Locate the cell with the specified text and output its (x, y) center coordinate. 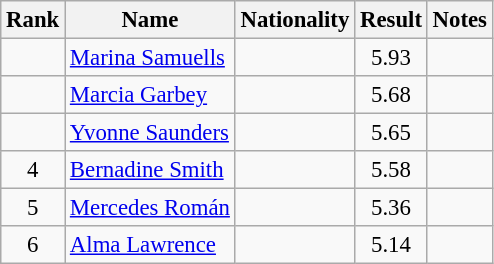
Marina Samuells (150, 58)
Mercedes Román (150, 208)
4 (33, 170)
6 (33, 245)
Yvonne Saunders (150, 133)
5 (33, 208)
Bernadine Smith (150, 170)
Notes (460, 20)
5.93 (392, 58)
Marcia Garbey (150, 95)
5.36 (392, 208)
5.58 (392, 170)
Rank (33, 20)
5.65 (392, 133)
Name (150, 20)
Nationality (294, 20)
5.14 (392, 245)
Alma Lawrence (150, 245)
Result (392, 20)
5.68 (392, 95)
